Detect which cell encompasses the target text, then output its [X, Y] center coordinate. 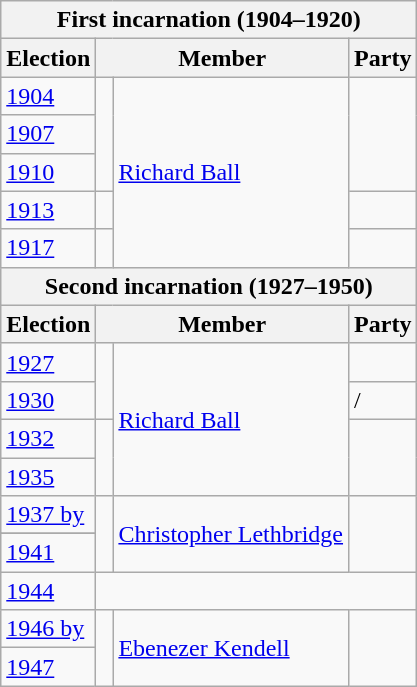
/ [383, 400]
1944 [48, 591]
1937 by [48, 515]
1917 [48, 248]
1910 [48, 172]
1930 [48, 400]
1947 [48, 667]
1935 [48, 477]
Second incarnation (1927–1950) [209, 286]
1932 [48, 438]
First incarnation (1904–1920) [209, 20]
1946 by [48, 629]
1913 [48, 210]
1907 [48, 134]
1941 [48, 553]
Christopher Lethbridge [231, 534]
1927 [48, 362]
Ebenezer Kendell [231, 648]
1904 [48, 96]
